Determine the [X, Y] coordinate at the center of the cell enclosing the given text.  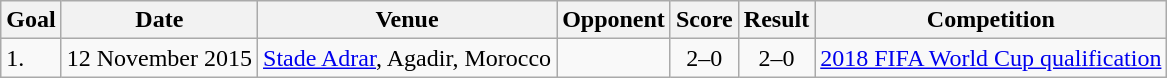
Competition [991, 20]
Opponent [614, 20]
Goal [31, 20]
Venue [408, 20]
Date [159, 20]
Result [776, 20]
2018 FIFA World Cup qualification [991, 58]
1. [31, 58]
Score [704, 20]
Stade Adrar, Agadir, Morocco [408, 58]
12 November 2015 [159, 58]
